Capture the cell that displays the provided text and extract its (x, y) central coordinate. 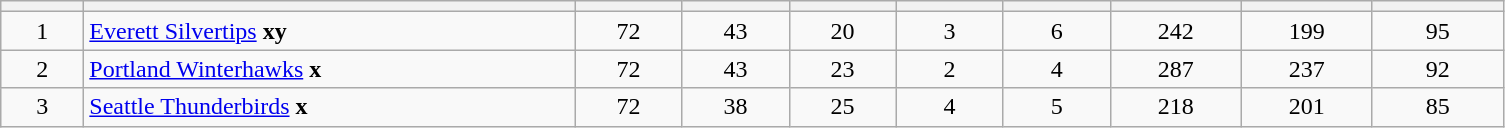
92 (1438, 69)
38 (736, 107)
5 (1056, 107)
25 (842, 107)
218 (1176, 107)
6 (1056, 31)
1 (42, 31)
237 (1306, 69)
23 (842, 69)
85 (1438, 107)
199 (1306, 31)
Portland Winterhawks x (330, 69)
287 (1176, 69)
Seattle Thunderbirds x (330, 107)
20 (842, 31)
Everett Silvertips xy (330, 31)
242 (1176, 31)
201 (1306, 107)
95 (1438, 31)
